Return the (x, y) coordinate for the center point of the cell that contains the specified text.  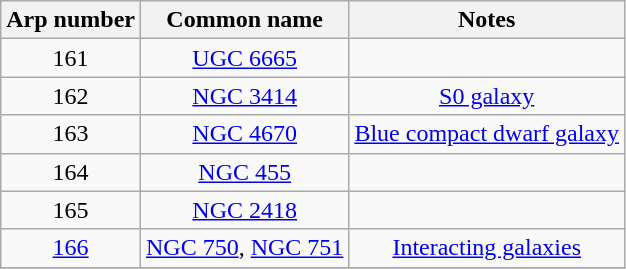
Common name (244, 20)
NGC 455 (244, 172)
NGC 4670 (244, 134)
Notes (487, 20)
164 (71, 172)
S0 galaxy (487, 96)
NGC 750, NGC 751 (244, 248)
Arp number (71, 20)
163 (71, 134)
Interacting galaxies (487, 248)
NGC 3414 (244, 96)
Blue compact dwarf galaxy (487, 134)
165 (71, 210)
162 (71, 96)
166 (71, 248)
NGC 2418 (244, 210)
UGC 6665 (244, 58)
161 (71, 58)
